Find where the given text appears and provide that cell's center as (X, Y) coordinate. 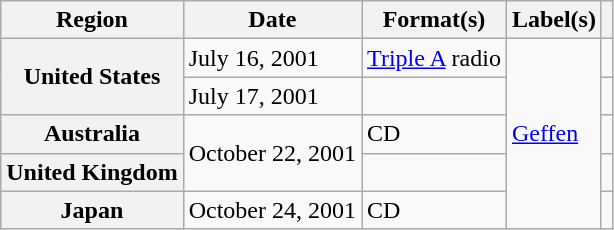
United Kingdom (92, 172)
Japan (92, 210)
Date (272, 20)
Triple A radio (434, 58)
October 24, 2001 (272, 210)
Geffen (554, 134)
Australia (92, 134)
Format(s) (434, 20)
July 16, 2001 (272, 58)
Label(s) (554, 20)
July 17, 2001 (272, 96)
Region (92, 20)
October 22, 2001 (272, 153)
United States (92, 77)
